Capture the cell that displays the provided text and extract its [X, Y] central coordinate. 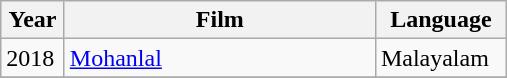
Film [220, 20]
Language [440, 20]
Mohanlal [220, 58]
Malayalam [440, 58]
2018 [33, 58]
Year [33, 20]
